Pinpoint the cell where the given text exists, returning its [x, y] midpoint coordinate. 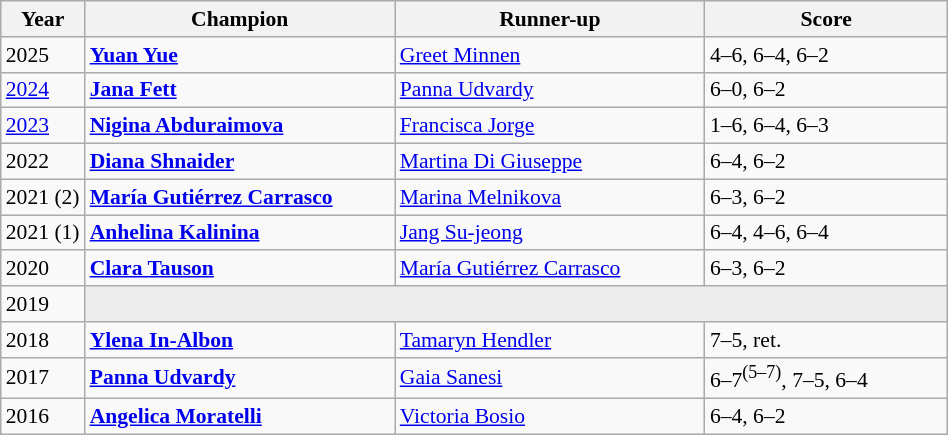
2016 [43, 417]
2017 [43, 378]
Angelica Moratelli [240, 417]
Martina Di Giuseppe [550, 162]
Ylena In-Albon [240, 340]
Anhelina Kalinina [240, 233]
Tamaryn Hendler [550, 340]
2023 [43, 126]
Jana Fett [240, 90]
2024 [43, 90]
Diana Shnaider [240, 162]
Nigina Abduraimova [240, 126]
2021 (2) [43, 197]
Victoria Bosio [550, 417]
2019 [43, 304]
2025 [43, 55]
Jang Su-jeong [550, 233]
1–6, 6–4, 6–3 [826, 126]
2022 [43, 162]
2020 [43, 269]
Champion [240, 19]
7–5, ret. [826, 340]
6–7(5–7), 7–5, 6–4 [826, 378]
Marina Melnikova [550, 197]
Year [43, 19]
Gaia Sanesi [550, 378]
Greet Minnen [550, 55]
Score [826, 19]
4–6, 6–4, 6–2 [826, 55]
Clara Tauson [240, 269]
Francisca Jorge [550, 126]
2021 (1) [43, 233]
Runner-up [550, 19]
Yuan Yue [240, 55]
6–4, 4–6, 6–4 [826, 233]
6–0, 6–2 [826, 90]
2018 [43, 340]
